Output the [X, Y] coordinate of the center of the cell containing the given text.  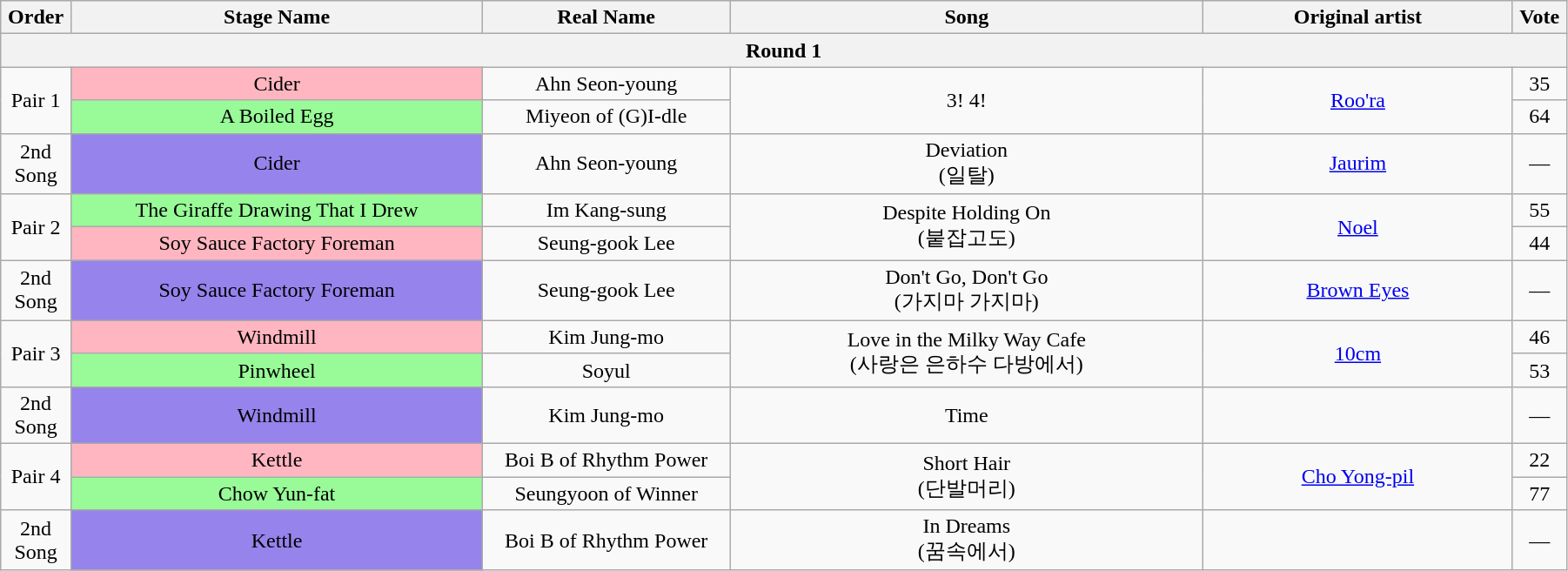
Real Name [606, 17]
3! 4! [967, 100]
Roo'ra [1357, 100]
A Boiled Egg [277, 117]
Pair 3 [37, 353]
Time [967, 414]
Deviation(일탈) [967, 164]
Pair 1 [37, 100]
Cho Yong-pil [1357, 476]
Miyeon of (G)I-dle [606, 117]
Pair 4 [37, 476]
Brown Eyes [1357, 291]
Stage Name [277, 17]
Jaurim [1357, 164]
Song [967, 17]
Original artist [1357, 17]
Noel [1357, 227]
44 [1540, 244]
Despite Holding On(붙잡고도) [967, 227]
35 [1540, 84]
The Giraffe Drawing That I Drew [277, 211]
Seungyoon of Winner [606, 494]
53 [1540, 370]
Round 1 [784, 50]
10cm [1357, 353]
64 [1540, 117]
Love in the Milky Way Cafe(사랑은 은하수 다방에서) [967, 353]
Soyul [606, 370]
Don't Go, Don't Go(가지마 가지마) [967, 291]
Short Hair(단발머리) [967, 476]
Pinwheel [277, 370]
77 [1540, 494]
55 [1540, 211]
In Dreams(꿈속에서) [967, 541]
22 [1540, 460]
46 [1540, 337]
Pair 2 [37, 227]
Order [37, 17]
Chow Yun-fat [277, 494]
Vote [1540, 17]
Im Kang-sung [606, 211]
